Provide the [X, Y] coordinate of the cell's center where the given text is located.  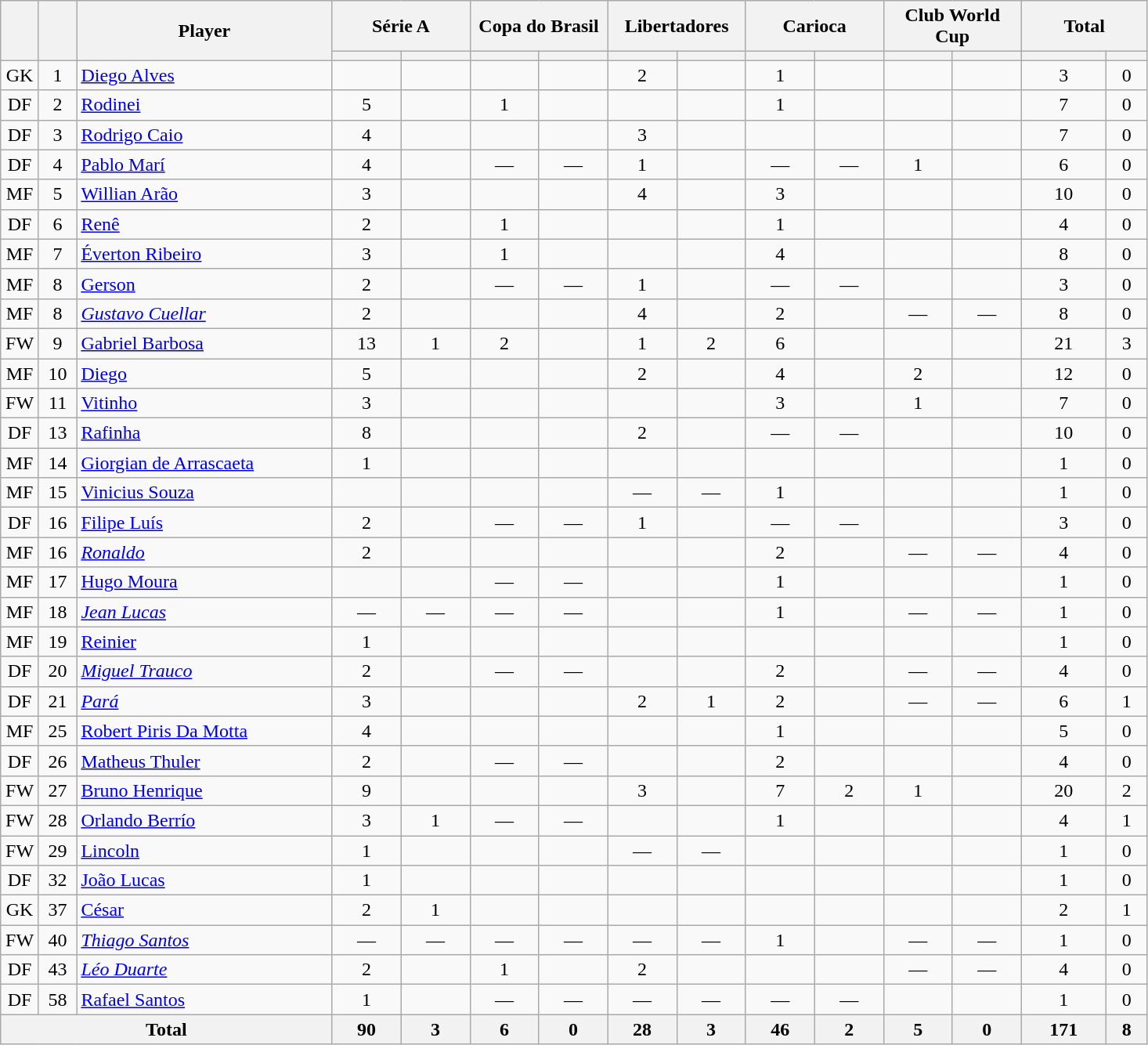
Hugo Moura [204, 582]
Pará [204, 701]
Diego [204, 374]
27 [58, 790]
Giorgian de Arrascaeta [204, 463]
Lincoln [204, 850]
Libertadores [677, 27]
Thiago Santos [204, 940]
40 [58, 940]
17 [58, 582]
19 [58, 642]
Rafinha [204, 433]
14 [58, 463]
18 [58, 612]
Vitinho [204, 403]
Robert Piris Da Motta [204, 731]
43 [58, 970]
58 [58, 1000]
37 [58, 910]
Bruno Henrique [204, 790]
29 [58, 850]
Pablo Marí [204, 165]
João Lucas [204, 880]
Carioca [814, 27]
Copa do Brasil [539, 27]
Jean Lucas [204, 612]
Diego Alves [204, 75]
Orlando Berrío [204, 820]
Club World Cup [952, 27]
Reinier [204, 642]
Renê [204, 224]
Player [204, 31]
Gerson [204, 284]
171 [1063, 1029]
11 [58, 403]
Miguel Trauco [204, 671]
90 [366, 1029]
Ronaldo [204, 552]
26 [58, 761]
Vinicius Souza [204, 493]
Filipe Luís [204, 522]
Léo Duarte [204, 970]
32 [58, 880]
Willian Arão [204, 194]
15 [58, 493]
César [204, 910]
Gustavo Cuellar [204, 313]
Matheus Thuler [204, 761]
Rodrigo Caio [204, 135]
Rodinei [204, 105]
Gabriel Barbosa [204, 343]
Rafael Santos [204, 1000]
Éverton Ribeiro [204, 254]
46 [780, 1029]
25 [58, 731]
Série A [401, 27]
12 [1063, 374]
